From the cell containing the given text, extract its center point as [x, y] coordinate. 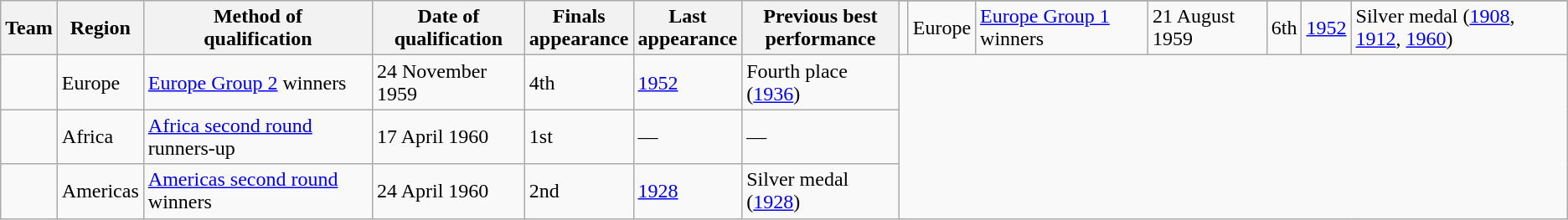
Americas second round winners [258, 191]
24 April 1960 [448, 191]
Europe Group 1 winners [1062, 28]
Method ofqualification [258, 28]
Africa second round runners-up [258, 137]
1st [579, 137]
17 April 1960 [448, 137]
Africa [101, 137]
24 November 1959 [448, 82]
6th [1284, 28]
Lastappearance [688, 28]
2nd [579, 191]
Finalsappearance [579, 28]
Silver medal (1908, 1912, 1960) [1459, 28]
Date ofqualification [448, 28]
Team [29, 28]
1928 [688, 191]
Region [101, 28]
21 August 1959 [1208, 28]
Americas [101, 191]
Previous bestperformance [821, 28]
Silver medal (1928) [821, 191]
4th [579, 82]
Europe Group 2 winners [258, 82]
Fourth place (1936) [821, 82]
